Provide the [X, Y] coordinate of the cell's center where the given text is located.  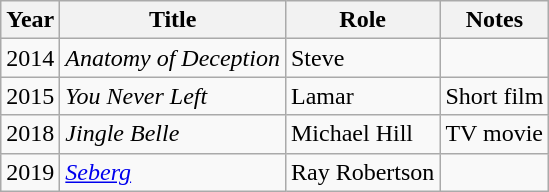
Seberg [173, 172]
Role [362, 20]
2015 [30, 96]
Title [173, 20]
Ray Robertson [362, 172]
Year [30, 20]
Jingle Belle [173, 134]
Lamar [362, 96]
2014 [30, 58]
Notes [494, 20]
2018 [30, 134]
Michael Hill [362, 134]
2019 [30, 172]
Short film [494, 96]
TV movie [494, 134]
Anatomy of Deception [173, 58]
Steve [362, 58]
You Never Left [173, 96]
